Locate the cell with the specified text and output its (x, y) center coordinate. 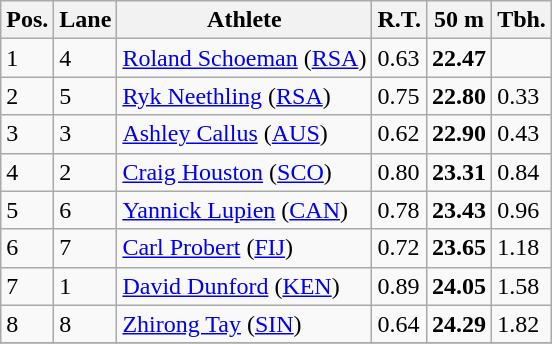
0.96 (522, 210)
Athlete (244, 20)
0.33 (522, 96)
R.T. (400, 20)
Carl Probert (FIJ) (244, 248)
Tbh. (522, 20)
1.58 (522, 286)
0.43 (522, 134)
Yannick Lupien (CAN) (244, 210)
0.72 (400, 248)
0.75 (400, 96)
0.89 (400, 286)
1.18 (522, 248)
22.47 (460, 58)
Ryk Neethling (RSA) (244, 96)
David Dunford (KEN) (244, 286)
Craig Houston (SCO) (244, 172)
24.05 (460, 286)
0.63 (400, 58)
0.62 (400, 134)
0.78 (400, 210)
Lane (86, 20)
Ashley Callus (AUS) (244, 134)
50 m (460, 20)
23.65 (460, 248)
Pos. (28, 20)
Zhirong Tay (SIN) (244, 324)
1.82 (522, 324)
23.43 (460, 210)
22.80 (460, 96)
0.64 (400, 324)
24.29 (460, 324)
0.80 (400, 172)
0.84 (522, 172)
Roland Schoeman (RSA) (244, 58)
22.90 (460, 134)
23.31 (460, 172)
